Find where the given text appears and provide that cell's center as [x, y] coordinate. 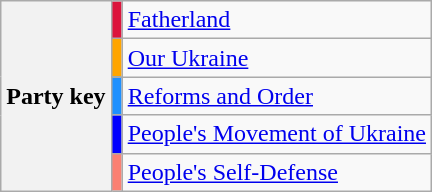
Party key [56, 96]
Fatherland [276, 20]
People's Self-Defense [276, 172]
Our Ukraine [276, 58]
People's Movement of Ukraine [276, 134]
Reforms and Order [276, 96]
